Return the (X, Y) coordinate for the center point of the cell that contains the specified text.  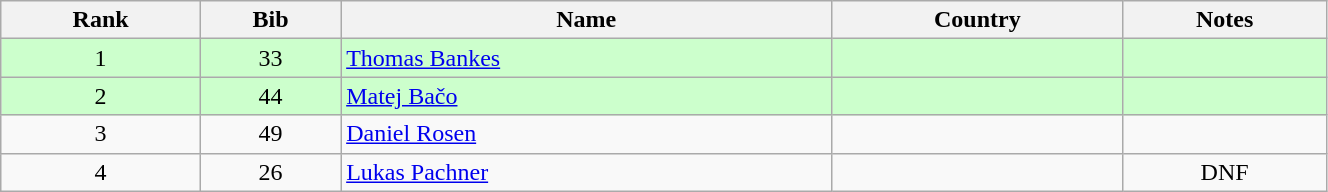
Matej Bačo (586, 96)
3 (101, 134)
Country (978, 20)
33 (270, 58)
2 (101, 96)
1 (101, 58)
Bib (270, 20)
Daniel Rosen (586, 134)
Name (586, 20)
Rank (101, 20)
Lukas Pachner (586, 172)
Notes (1225, 20)
DNF (1225, 172)
44 (270, 96)
Thomas Bankes (586, 58)
26 (270, 172)
49 (270, 134)
4 (101, 172)
